Output the [X, Y] coordinate of the center of the cell containing the given text.  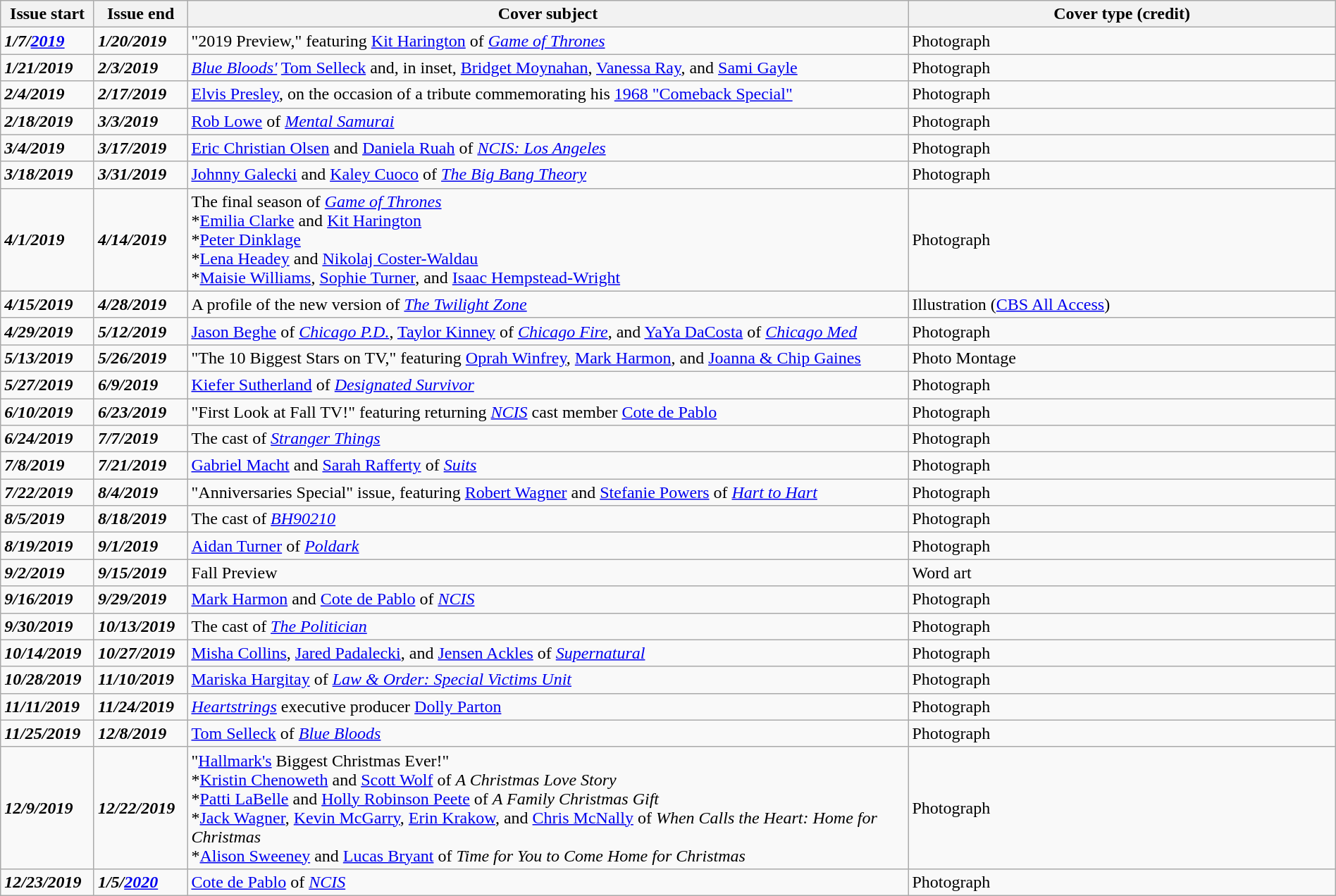
2/17/2019 [141, 94]
2/18/2019 [48, 121]
1/20/2019 [141, 41]
Mark Harmon and Cote de Pablo of NCIS [548, 599]
5/12/2019 [141, 331]
Mariska Hargitay of Law & Order: Special Victims Unit [548, 680]
Illustration (CBS All Access) [1122, 304]
9/16/2019 [48, 599]
Cover type (credit) [1122, 14]
Misha Collins, Jared Padalecki, and Jensen Ackles of Supernatural [548, 653]
11/11/2019 [48, 707]
Heartstrings executive producer Dolly Parton [548, 707]
Blue Bloods' Tom Selleck and, in inset, Bridget Moynahan, Vanessa Ray, and Sami Gayle [548, 68]
The cast of BH90210 [548, 519]
10/13/2019 [141, 626]
Word art [1122, 573]
9/15/2019 [141, 573]
4/28/2019 [141, 304]
3/18/2019 [48, 175]
4/15/2019 [48, 304]
Kiefer Sutherland of Designated Survivor [548, 385]
"First Look at Fall TV!" featuring returning NCIS cast member Cote de Pablo [548, 412]
6/9/2019 [141, 385]
Issue start [48, 14]
Fall Preview [548, 573]
3/4/2019 [48, 148]
Cote de Pablo of NCIS [548, 882]
"The 10 Biggest Stars on TV," featuring Oprah Winfrey, Mark Harmon, and Joanna & Chip Gaines [548, 358]
6/23/2019 [141, 412]
1/7/2019 [48, 41]
Tom Selleck of Blue Bloods [548, 733]
Aidan Turner of Poldark [548, 546]
5/13/2019 [48, 358]
"2019 Preview," featuring Kit Harington of Game of Thrones [548, 41]
12/9/2019 [48, 807]
11/10/2019 [141, 680]
9/30/2019 [48, 626]
4/29/2019 [48, 331]
5/27/2019 [48, 385]
7/7/2019 [141, 439]
6/24/2019 [48, 439]
9/1/2019 [141, 546]
12/23/2019 [48, 882]
1/21/2019 [48, 68]
"Anniversaries Special" issue, featuring Robert Wagner and Stefanie Powers of Hart to Hart [548, 492]
8/18/2019 [141, 519]
3/3/2019 [141, 121]
7/8/2019 [48, 466]
7/22/2019 [48, 492]
1/5/2020 [141, 882]
12/8/2019 [141, 733]
9/29/2019 [141, 599]
3/31/2019 [141, 175]
12/22/2019 [141, 807]
8/5/2019 [48, 519]
2/3/2019 [141, 68]
8/4/2019 [141, 492]
4/1/2019 [48, 239]
2/4/2019 [48, 94]
Rob Lowe of Mental Samurai [548, 121]
6/10/2019 [48, 412]
3/17/2019 [141, 148]
Johnny Galecki and Kaley Cuoco of The Big Bang Theory [548, 175]
11/25/2019 [48, 733]
Photo Montage [1122, 358]
9/2/2019 [48, 573]
Jason Beghe of Chicago P.D., Taylor Kinney of Chicago Fire, and YaYa DaCosta of Chicago Med [548, 331]
Cover subject [548, 14]
10/14/2019 [48, 653]
10/28/2019 [48, 680]
7/21/2019 [141, 466]
10/27/2019 [141, 653]
Gabriel Macht and Sarah Rafferty of Suits [548, 466]
A profile of the new version of The Twilight Zone [548, 304]
The cast of The Politician [548, 626]
Eric Christian Olsen and Daniela Ruah of NCIS: Los Angeles [548, 148]
8/19/2019 [48, 546]
Elvis Presley, on the occasion of a tribute commemorating his 1968 "Comeback Special" [548, 94]
The cast of Stranger Things [548, 439]
4/14/2019 [141, 239]
Issue end [141, 14]
5/26/2019 [141, 358]
11/24/2019 [141, 707]
